Locate the cell with the specified text and output its [X, Y] center coordinate. 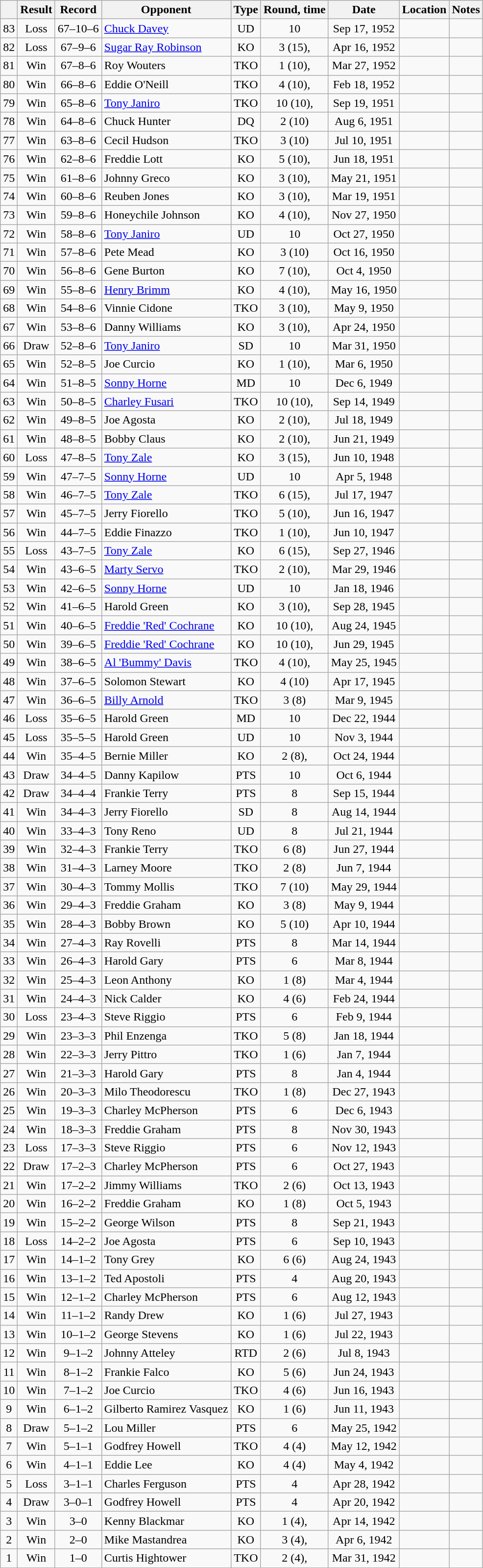
42 [9, 793]
1 [9, 1558]
76 [9, 159]
Mar 27, 1952 [363, 66]
Oct 27, 1943 [363, 1167]
Jan 18, 1944 [363, 1036]
Kenny Blackmar [166, 1521]
64 [9, 383]
38 [9, 868]
40 [9, 831]
Jerry Pittro [166, 1054]
Apr 14, 1942 [363, 1521]
Result [36, 10]
George Stevens [166, 1334]
26 [9, 1092]
Jimmy Williams [166, 1185]
17 [9, 1260]
Leon Anthony [166, 980]
Jan 4, 1944 [363, 1073]
29 [9, 1036]
70 [9, 271]
57 [9, 513]
Apr 17, 1945 [363, 681]
56–8–6 [78, 271]
65 [9, 364]
4 (10) [294, 681]
Larney Moore [166, 868]
Jun 24, 1943 [363, 1371]
16–2–2 [78, 1204]
5 (10) [294, 924]
Oct 6, 1944 [363, 774]
Tony Grey [166, 1260]
Round, time [294, 10]
Nov 12, 1943 [363, 1148]
38–6–5 [78, 663]
55 [9, 551]
67–8–6 [78, 66]
81 [9, 66]
62 [9, 420]
Sep 21, 1943 [363, 1222]
50–8–5 [78, 401]
Mar 31, 1942 [363, 1558]
64–8–6 [78, 122]
57–8–6 [78, 252]
51 [9, 625]
40–6–5 [78, 625]
Location [424, 10]
43–6–5 [78, 570]
Aug 6, 1951 [363, 122]
71 [9, 252]
22 [9, 1167]
35–4–5 [78, 756]
Sep 17, 1952 [363, 28]
Al 'Bummy' Davis [166, 663]
49 [9, 663]
Mar 14, 1944 [363, 943]
9–1–2 [78, 1353]
37 [9, 887]
67–9–6 [78, 47]
1–0 [78, 1558]
47–7–5 [78, 476]
46 [9, 719]
44 [9, 756]
28 [9, 1054]
35–5–5 [78, 737]
43–7–5 [78, 551]
77 [9, 140]
46–7–5 [78, 495]
36–6–5 [78, 700]
65–8–6 [78, 103]
17–2–2 [78, 1185]
Charley Fusari [166, 401]
Dec 27, 1943 [363, 1092]
Apr 28, 1942 [363, 1484]
67 [9, 327]
54–8–6 [78, 308]
Jul 8, 1943 [363, 1353]
59–8–6 [78, 215]
Sugar Ray Robinson [166, 47]
6 (6) [294, 1260]
34 [9, 943]
May 29, 1944 [363, 887]
19 [9, 1222]
14 [9, 1316]
Vinnie Cidone [166, 308]
Marty Servo [166, 570]
58–8–6 [78, 234]
28–4–3 [78, 924]
Johnny Atteley [166, 1353]
7 (10), [294, 271]
Sep 10, 1943 [363, 1241]
7–1–2 [78, 1390]
Bobby Claus [166, 439]
Jul 22, 1943 [363, 1334]
19–3–3 [78, 1110]
Eddie Lee [166, 1465]
Oct 13, 1943 [363, 1185]
74 [9, 196]
3 (4), [294, 1540]
20 [9, 1204]
May 9, 1950 [363, 308]
Jun 10, 1947 [363, 532]
5–1–2 [78, 1428]
Jun 16, 1943 [363, 1390]
Dec 22, 1944 [363, 719]
Apr 5, 1948 [363, 476]
Aug 20, 1943 [363, 1278]
82 [9, 47]
6–1–2 [78, 1409]
Danny Kapilow [166, 774]
Jun 7, 1944 [363, 868]
10–1–2 [78, 1334]
Jul 10, 1951 [363, 140]
Randy Drew [166, 1316]
May 9, 1944 [363, 905]
2 (4), [294, 1558]
Jan 18, 1946 [363, 588]
Aug 12, 1943 [363, 1297]
34–4–5 [78, 774]
11 [9, 1371]
Roy Wouters [166, 66]
47 [9, 700]
14–2–2 [78, 1241]
20–3–3 [78, 1092]
35 [9, 924]
67–10–6 [78, 28]
Tommy Mollis [166, 887]
Phil Enzenga [166, 1036]
24 [9, 1129]
83 [9, 28]
51–8–5 [78, 383]
44–7–5 [78, 532]
24–4–3 [78, 998]
78 [9, 122]
May 25, 1945 [363, 663]
Jun 11, 1943 [363, 1409]
23 [9, 1148]
80 [9, 84]
25–4–3 [78, 980]
60 [9, 457]
41 [9, 812]
Mar 29, 1946 [363, 570]
Ray Rovelli [166, 943]
14–1–2 [78, 1260]
52 [9, 607]
Freddie Lott [166, 159]
Lou Miller [166, 1428]
18–3–3 [78, 1129]
Mar 31, 1950 [363, 346]
2 (8), [294, 756]
Chuck Davey [166, 28]
Henry Brimm [166, 290]
17–3–3 [78, 1148]
30–4–3 [78, 887]
3–0–1 [78, 1502]
15–2–2 [78, 1222]
66–8–6 [78, 84]
29–4–3 [78, 905]
Feb 24, 1944 [363, 998]
33–4–3 [78, 831]
2 (10) [294, 122]
18 [9, 1241]
53–8–6 [78, 327]
May 12, 1942 [363, 1446]
5 (8) [294, 1036]
Dec 6, 1949 [363, 383]
55–8–6 [78, 290]
27–4–3 [78, 943]
Aug 14, 1944 [363, 812]
Billy Arnold [166, 700]
66 [9, 346]
Apr 10, 1944 [363, 924]
DQ [246, 122]
34–4–4 [78, 793]
58 [9, 495]
79 [9, 103]
Solomon Stewart [166, 681]
May 21, 1951 [363, 177]
Aug 24, 1943 [363, 1260]
59 [9, 476]
61 [9, 439]
Pete Mead [166, 252]
63–8–6 [78, 140]
12 [9, 1353]
37–6–5 [78, 681]
36 [9, 905]
Gene Burton [166, 271]
Mar 8, 1944 [363, 961]
Date [363, 10]
21–3–3 [78, 1073]
Nick Calder [166, 998]
5 [9, 1484]
Ted Apostoli [166, 1278]
Sep 14, 1949 [363, 401]
Charles Ferguson [166, 1484]
12–1–2 [78, 1297]
Mar 9, 1945 [363, 700]
3–0 [78, 1521]
Jul 17, 1947 [363, 495]
2 (8) [294, 868]
Apr 20, 1942 [363, 1502]
Reuben Jones [166, 196]
43 [9, 774]
72 [9, 234]
15 [9, 1297]
6 (8) [294, 849]
56 [9, 532]
Frankie Falco [166, 1371]
27 [9, 1073]
2–0 [78, 1540]
Sep 19, 1951 [363, 103]
Mar 6, 1950 [363, 364]
35–6–5 [78, 719]
Mar 4, 1944 [363, 980]
May 16, 1950 [363, 290]
21 [9, 1185]
22–3–3 [78, 1054]
Jun 21, 1949 [363, 439]
Johnny Greco [166, 177]
Feb 18, 1952 [363, 84]
7 [9, 1446]
52–8–6 [78, 346]
30 [9, 1017]
Aug 24, 1945 [363, 625]
45 [9, 737]
75 [9, 177]
34–4–3 [78, 812]
52–8–5 [78, 364]
Mike Mastandrea [166, 1540]
Tony Reno [166, 831]
73 [9, 215]
1 (4), [294, 1521]
16 [9, 1278]
Apr 24, 1950 [363, 327]
9 [9, 1409]
39–6–5 [78, 644]
Eddie O'Neill [166, 84]
Opponent [166, 10]
Sep 27, 1946 [363, 551]
33 [9, 961]
Oct 5, 1943 [363, 1204]
8–1–2 [78, 1371]
Curtis Hightower [166, 1558]
Jun 27, 1944 [363, 849]
Jun 10, 1948 [363, 457]
May 4, 1942 [363, 1465]
Oct 27, 1950 [363, 234]
41–6–5 [78, 607]
69 [9, 290]
26–4–3 [78, 961]
Jan 7, 1944 [363, 1054]
Nov 3, 1944 [363, 737]
Sep 15, 1944 [363, 793]
23–4–3 [78, 1017]
62–8–6 [78, 159]
Mar 19, 1951 [363, 196]
42–6–5 [78, 588]
Danny Williams [166, 327]
Dec 6, 1943 [363, 1110]
39 [9, 849]
63 [9, 401]
Bobby Brown [166, 924]
Cecil Hudson [166, 140]
2 [9, 1540]
23–3–3 [78, 1036]
George Wilson [166, 1222]
48 [9, 681]
3–1–1 [78, 1484]
Jul 18, 1949 [363, 420]
Chuck Hunter [166, 122]
Honeychile Johnson [166, 215]
60–8–6 [78, 196]
Oct 4, 1950 [363, 271]
31–4–3 [78, 868]
Feb 9, 1944 [363, 1017]
48–8–5 [78, 439]
32 [9, 980]
Nov 30, 1943 [363, 1129]
RTD [246, 1353]
13–1–2 [78, 1278]
Nov 27, 1950 [363, 215]
50 [9, 644]
3 [9, 1521]
Apr 6, 1942 [363, 1540]
Bernie Miller [166, 756]
47–8–5 [78, 457]
Type [246, 10]
5–1–1 [78, 1446]
Jul 21, 1944 [363, 831]
Jul 27, 1943 [363, 1316]
5 (6) [294, 1371]
Apr 16, 1952 [363, 47]
49–8–5 [78, 420]
68 [9, 308]
17–2–3 [78, 1167]
31 [9, 998]
Sep 28, 1945 [363, 607]
4–1–1 [78, 1465]
Jun 18, 1951 [363, 159]
7 (10) [294, 887]
Milo Theodorescu [166, 1092]
Gilberto Ramirez Vasquez [166, 1409]
Jun 16, 1947 [363, 513]
Eddie Finazzo [166, 532]
Record [78, 10]
53 [9, 588]
13 [9, 1334]
45–7–5 [78, 513]
May 25, 1942 [363, 1428]
Oct 16, 1950 [363, 252]
Notes [466, 10]
Oct 24, 1944 [363, 756]
25 [9, 1110]
61–8–6 [78, 177]
Jun 29, 1945 [363, 644]
32–4–3 [78, 849]
11–1–2 [78, 1316]
54 [9, 570]
